Return (X, Y) of the center of cell containing provided text 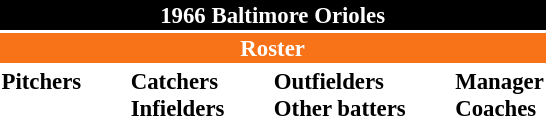
Roster (272, 48)
1966 Baltimore Orioles (272, 15)
